Determine the (X, Y) coordinate at the center of the cell enclosing the given text.  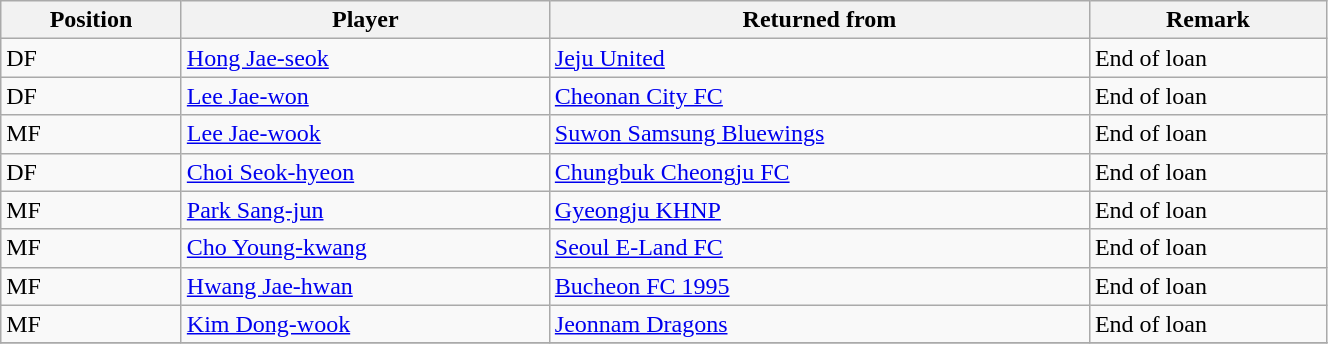
Remark (1208, 20)
Hong Jae-seok (365, 58)
Hwang Jae-hwan (365, 286)
Kim Dong-wook (365, 324)
Lee Jae-wook (365, 134)
Park Sang-jun (365, 210)
Cheonan City FC (819, 96)
Jeonnam Dragons (819, 324)
Suwon Samsung Bluewings (819, 134)
Player (365, 20)
Cho Young-kwang (365, 248)
Gyeongju KHNP (819, 210)
Chungbuk Cheongju FC (819, 172)
Bucheon FC 1995 (819, 286)
Choi Seok-hyeon (365, 172)
Returned from (819, 20)
Jeju United (819, 58)
Seoul E-Land FC (819, 248)
Position (92, 20)
Lee Jae-won (365, 96)
